From the cell containing the given text, extract its center point as (X, Y) coordinate. 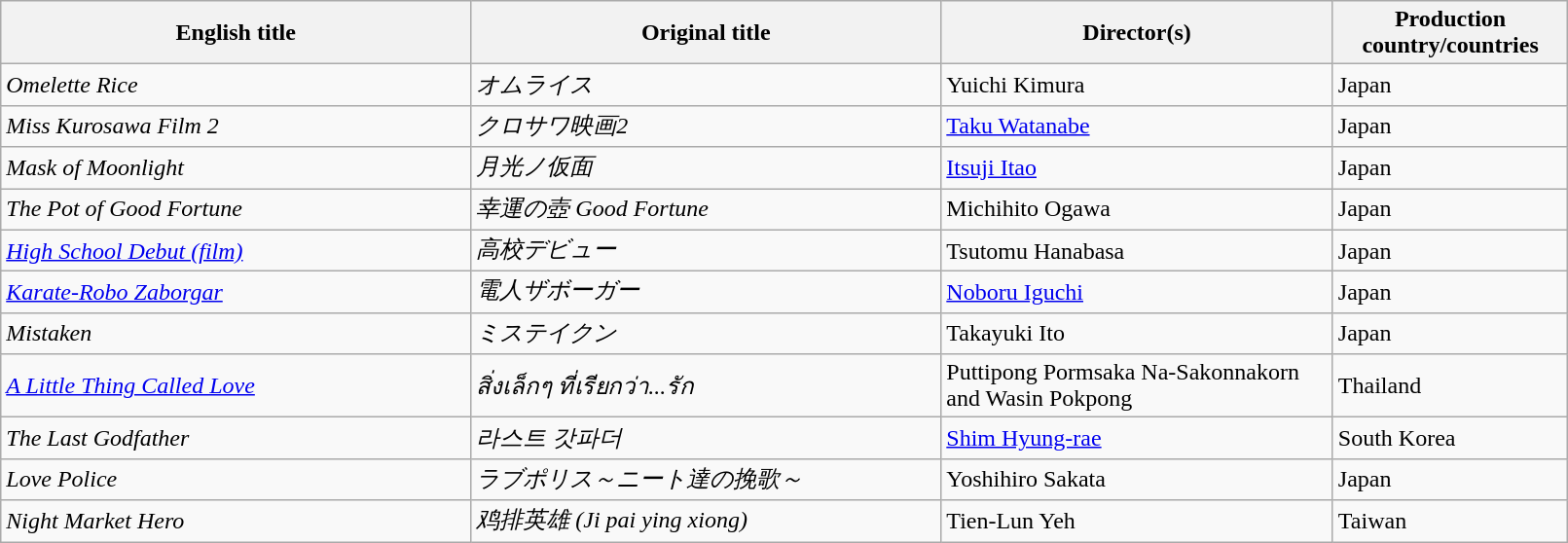
Love Police (236, 479)
Night Market Hero (236, 522)
The Last Godfather (236, 438)
Miss Kurosawa Film 2 (236, 127)
Shim Hyung-rae (1137, 438)
Tien-Lun Yeh (1137, 522)
ミステイクン (707, 333)
月光ノ仮面 (707, 167)
A Little Thing Called Love (236, 385)
オムライス (707, 86)
Puttipong Pormsaka Na-Sakonnakorn and Wasin Pokpong (1137, 385)
Tsutomu Hanabasa (1137, 251)
Director(s) (1137, 33)
クロサワ映画2 (707, 127)
Omelette Rice (236, 86)
高校デビュー (707, 251)
Michihito Ogawa (1137, 210)
Noboru Iguchi (1137, 292)
The Pot of Good Fortune (236, 210)
สิ่งเล็กๆ ที่เรียกว่า...รัก (707, 385)
Itsuji Itao (1137, 167)
South Korea (1450, 438)
ラブポリス～ニート達の挽歌～ (707, 479)
Original title (707, 33)
Takayuki Ito (1137, 333)
Karate-Robo Zaborgar (236, 292)
라스트 갓파더 (707, 438)
電人ザボーガー (707, 292)
鸡排英雄 (Ji pai ying xiong) (707, 522)
Taiwan (1450, 522)
Mask of Moonlight (236, 167)
Taku Watanabe (1137, 127)
Production country/countries (1450, 33)
Yuichi Kimura (1137, 86)
English title (236, 33)
Mistaken (236, 333)
Thailand (1450, 385)
幸運の壺 Good Fortune (707, 210)
Yoshihiro Sakata (1137, 479)
High School Debut (film) (236, 251)
